Return [X, Y] of the center of cell containing provided text 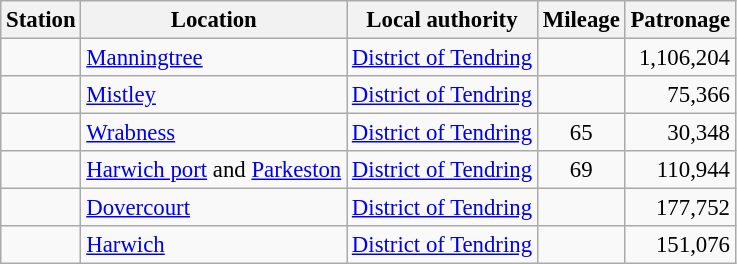
Wrabness [214, 133]
Patronage [680, 20]
Dovercourt [214, 208]
30,348 [680, 133]
Harwich [214, 245]
75,366 [680, 95]
65 [581, 133]
110,944 [680, 170]
1,106,204 [680, 58]
Mileage [581, 20]
Harwich port and Parkeston [214, 170]
69 [581, 170]
177,752 [680, 208]
151,076 [680, 245]
Station [41, 20]
Mistley [214, 95]
Location [214, 20]
Local authority [442, 20]
Manningtree [214, 58]
